Return (X, Y) of the center of cell containing provided text 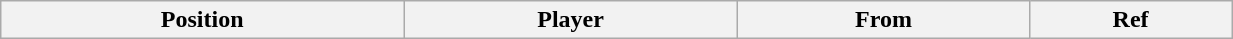
Player (571, 20)
From (883, 20)
Position (202, 20)
Ref (1130, 20)
